Return [x, y] of the center of cell containing provided text 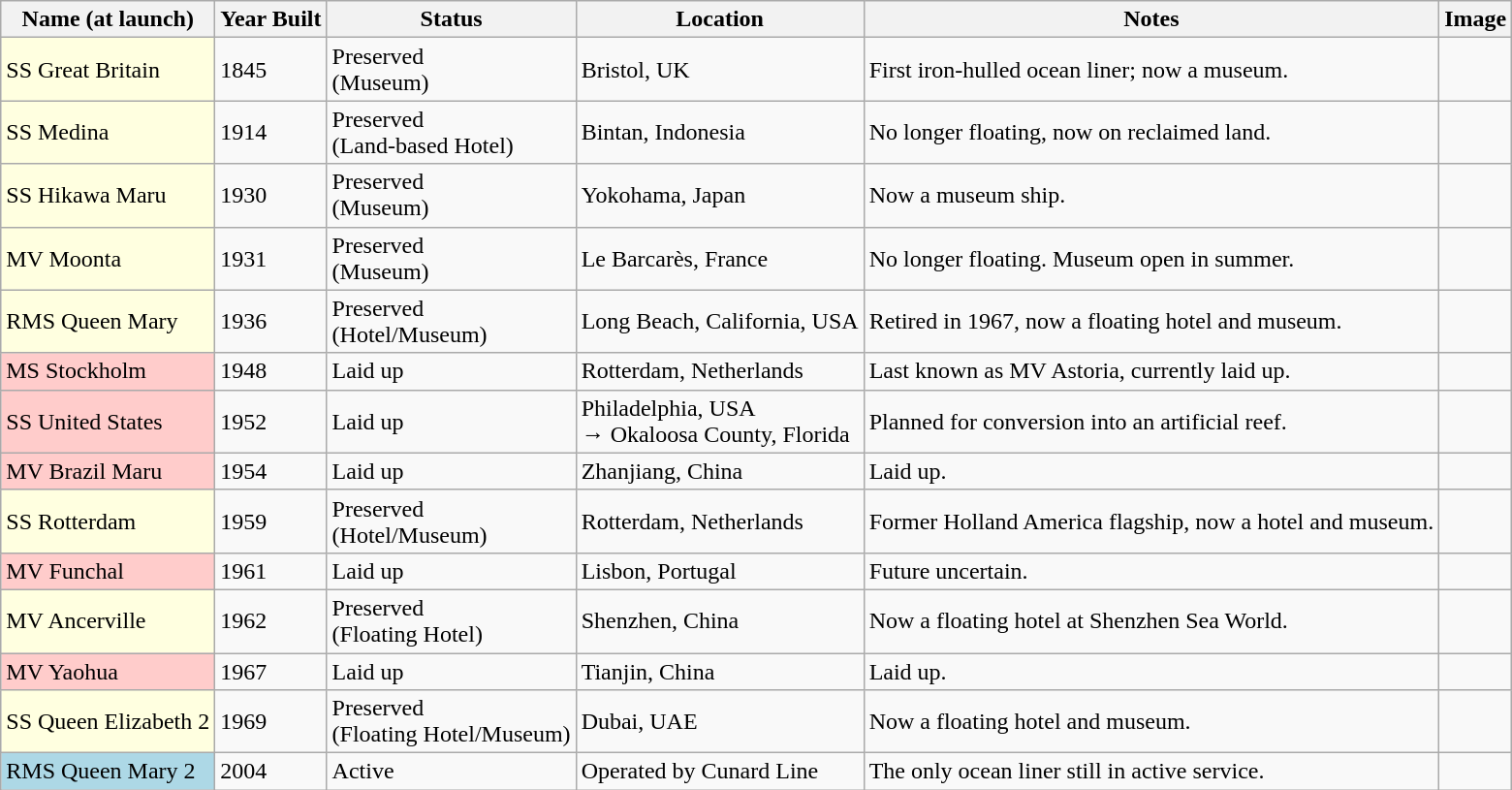
SS Rotterdam [109, 521]
MV Brazil Maru [109, 471]
1962 [271, 620]
RMS Queen Mary [109, 322]
The only ocean liner still in active service. [1151, 772]
SS Hikawa Maru [109, 196]
Bristol, UK [719, 70]
Preserved(Floating Hotel) [452, 620]
Former Holland America flagship, now a hotel and museum. [1151, 521]
Future uncertain. [1151, 571]
RMS Queen Mary 2 [109, 772]
Long Beach, California, USA [719, 322]
1948 [271, 371]
MS Stockholm [109, 371]
Image [1475, 19]
Lisbon, Portugal [719, 571]
MV Funchal [109, 571]
2004 [271, 772]
Operated by Cunard Line [719, 772]
1961 [271, 571]
1969 [271, 721]
Status [452, 19]
Zhanjiang, China [719, 471]
Name (at launch) [109, 19]
Tianjin, China [719, 672]
Retired in 1967, now a floating hotel and museum. [1151, 322]
Notes [1151, 19]
Now a floating hotel and museum. [1151, 721]
Active [452, 772]
SS United States [109, 421]
Preserved(Floating Hotel/Museum) [452, 721]
Le Barcarès, France [719, 258]
SS Great Britain [109, 70]
Philadelphia, USA→ Okaloosa County, Florida [719, 421]
MV Moonta [109, 258]
1931 [271, 258]
Shenzhen, China [719, 620]
Bintan, Indonesia [719, 132]
SS Medina [109, 132]
1954 [271, 471]
Dubai, UAE [719, 721]
1845 [271, 70]
No longer floating, now on reclaimed land. [1151, 132]
1936 [271, 322]
Year Built [271, 19]
Now a museum ship. [1151, 196]
1930 [271, 196]
Yokohama, Japan [719, 196]
Planned for conversion into an artificial reef. [1151, 421]
Location [719, 19]
1967 [271, 672]
1959 [271, 521]
Last known as MV Astoria, currently laid up. [1151, 371]
SS Queen Elizabeth 2 [109, 721]
Now a floating hotel at Shenzhen Sea World. [1151, 620]
MV Ancerville [109, 620]
No longer floating. Museum open in summer. [1151, 258]
First iron-hulled ocean liner; now a museum. [1151, 70]
MV Yaohua [109, 672]
1952 [271, 421]
1914 [271, 132]
Preserved(Land-based Hotel) [452, 132]
